From the cell containing the given text, extract its center point as [X, Y] coordinate. 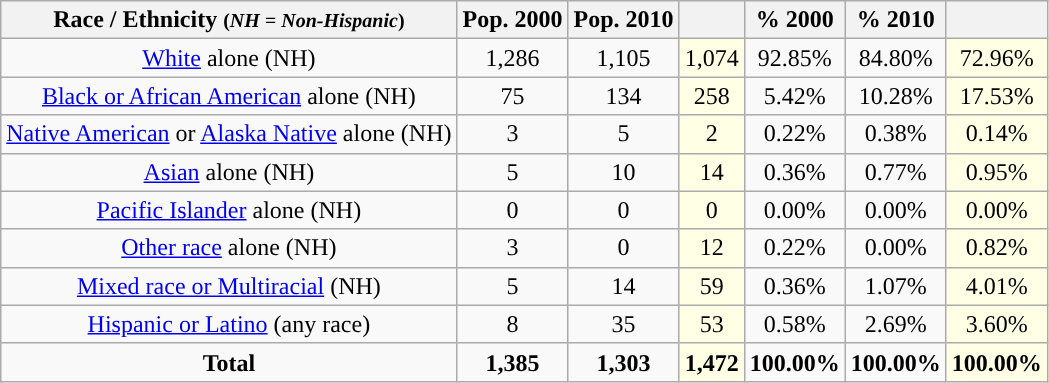
84.80% [896, 58]
35 [624, 324]
0.58% [794, 324]
Other race alone (NH) [229, 248]
0.77% [896, 172]
Total [229, 362]
Native American or Alaska Native alone (NH) [229, 134]
Pacific Islander alone (NH) [229, 210]
53 [712, 324]
2.69% [896, 324]
2 [712, 134]
1,286 [512, 58]
92.85% [794, 58]
Pop. 2000 [512, 20]
Mixed race or Multiracial (NH) [229, 286]
Asian alone (NH) [229, 172]
% 2010 [896, 20]
59 [712, 286]
0.95% [996, 172]
0.82% [996, 248]
1.07% [896, 286]
12 [712, 248]
0.14% [996, 134]
1,385 [512, 362]
1,303 [624, 362]
White alone (NH) [229, 58]
72.96% [996, 58]
% 2000 [794, 20]
0.38% [896, 134]
134 [624, 96]
4.01% [996, 286]
5.42% [794, 96]
1,472 [712, 362]
Pop. 2010 [624, 20]
1,074 [712, 58]
Hispanic or Latino (any race) [229, 324]
1,105 [624, 58]
17.53% [996, 96]
75 [512, 96]
10 [624, 172]
Black or African American alone (NH) [229, 96]
258 [712, 96]
8 [512, 324]
Race / Ethnicity (NH = Non-Hispanic) [229, 20]
10.28% [896, 96]
3.60% [996, 324]
